Return (x, y) of the center of cell containing provided text 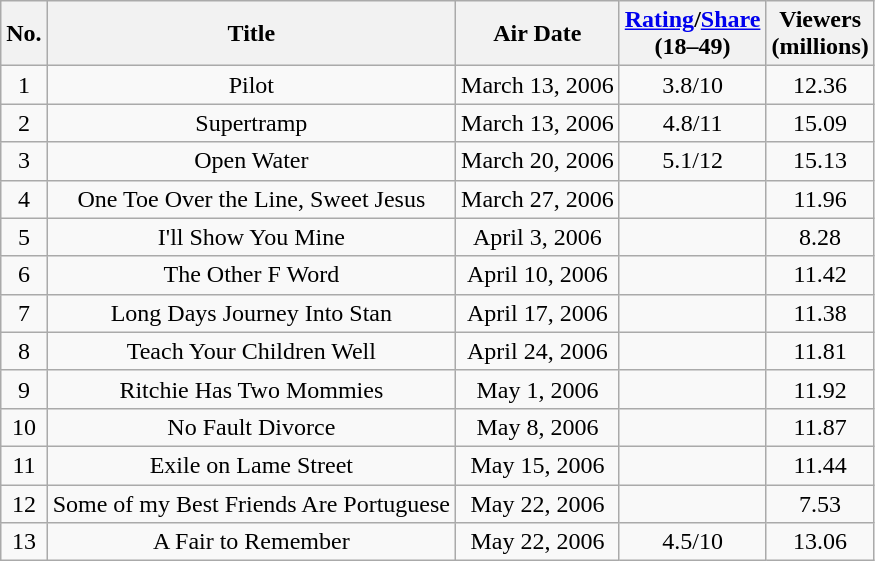
1 (24, 85)
April 24, 2006 (538, 351)
A Fair to Remember (251, 542)
2 (24, 123)
Title (251, 34)
Long Days Journey Into Stan (251, 313)
Pilot (251, 85)
8 (24, 351)
Some of my Best Friends Are Portuguese (251, 503)
7 (24, 313)
11.92 (820, 389)
I'll Show You Mine (251, 237)
No Fault Divorce (251, 427)
3.8/10 (692, 85)
3 (24, 161)
5.1/12 (692, 161)
11.96 (820, 199)
No. (24, 34)
Ritchie Has Two Mommies (251, 389)
4.5/10 (692, 542)
April 3, 2006 (538, 237)
9 (24, 389)
11.81 (820, 351)
Exile on Lame Street (251, 465)
March 20, 2006 (538, 161)
Air Date (538, 34)
March 27, 2006 (538, 199)
11.87 (820, 427)
6 (24, 275)
11.44 (820, 465)
8.28 (820, 237)
One Toe Over the Line, Sweet Jesus (251, 199)
The Other F Word (251, 275)
Open Water (251, 161)
Teach Your Children Well (251, 351)
Supertramp (251, 123)
April 10, 2006 (538, 275)
12.36 (820, 85)
10 (24, 427)
11 (24, 465)
May 8, 2006 (538, 427)
15.13 (820, 161)
4.8/11 (692, 123)
12 (24, 503)
7.53 (820, 503)
Rating/Share(18–49) (692, 34)
11.38 (820, 313)
13 (24, 542)
13.06 (820, 542)
May 15, 2006 (538, 465)
11.42 (820, 275)
4 (24, 199)
Viewers(millions) (820, 34)
15.09 (820, 123)
5 (24, 237)
April 17, 2006 (538, 313)
May 1, 2006 (538, 389)
